For the text-containing cell, return its midpoint in (X, Y) coordinate format. 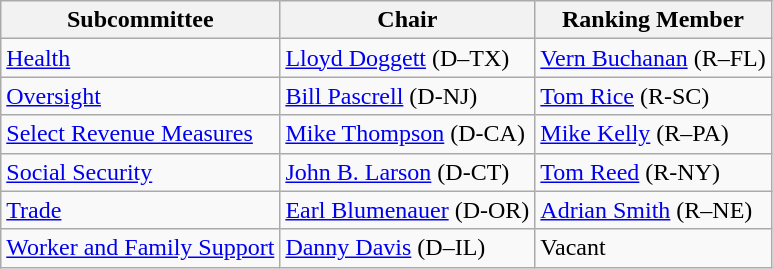
Social Security (140, 172)
Adrian Smith (R–NE) (653, 210)
Danny Davis (D–IL) (408, 248)
Oversight (140, 96)
Earl Blumenauer (D-OR) (408, 210)
Vacant (653, 248)
Bill Pascrell (D-NJ) (408, 96)
Mike Thompson (D-CA) (408, 134)
Chair (408, 20)
Trade (140, 210)
Select Revenue Measures (140, 134)
John B. Larson (D-CT) (408, 172)
Mike Kelly (R–PA) (653, 134)
Lloyd Doggett (D–TX) (408, 58)
Tom Reed (R-NY) (653, 172)
Health (140, 58)
Subcommittee (140, 20)
Tom Rice (R-SC) (653, 96)
Ranking Member (653, 20)
Vern Buchanan (R–FL) (653, 58)
Worker and Family Support (140, 248)
